For the text-containing cell, return its midpoint in [x, y] coordinate format. 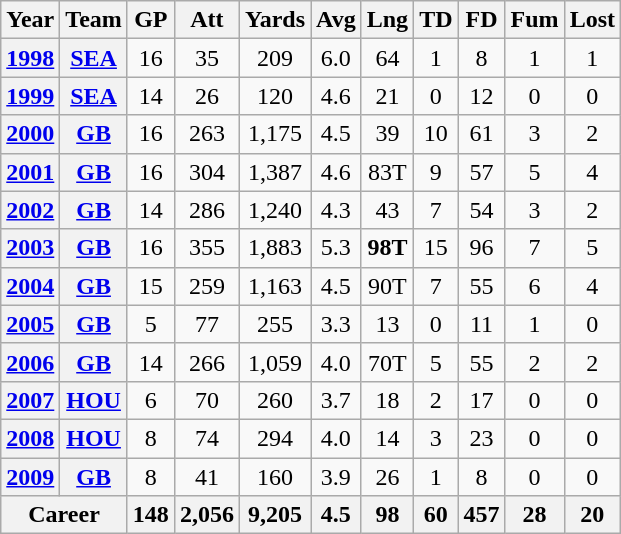
1,059 [274, 362]
259 [206, 286]
12 [482, 96]
209 [274, 58]
61 [482, 134]
1998 [30, 58]
9 [436, 172]
Year [30, 20]
160 [274, 477]
23 [482, 438]
120 [274, 96]
Lost [592, 20]
98T [387, 248]
96 [482, 248]
2004 [30, 286]
39 [387, 134]
2,056 [206, 515]
18 [387, 400]
148 [150, 515]
5.3 [336, 248]
60 [436, 515]
10 [436, 134]
GP [150, 20]
35 [206, 58]
2002 [30, 210]
98 [387, 515]
294 [274, 438]
Lng [387, 20]
2005 [30, 324]
43 [387, 210]
2003 [30, 248]
1,387 [274, 172]
4.3 [336, 210]
41 [206, 477]
1,175 [274, 134]
457 [482, 515]
255 [274, 324]
57 [482, 172]
260 [274, 400]
Avg [336, 20]
21 [387, 96]
64 [387, 58]
FD [482, 20]
Fum [534, 20]
2008 [30, 438]
2009 [30, 477]
304 [206, 172]
263 [206, 134]
3.9 [336, 477]
74 [206, 438]
1999 [30, 96]
2007 [30, 400]
266 [206, 362]
20 [592, 515]
2006 [30, 362]
1,240 [274, 210]
TD [436, 20]
28 [534, 515]
77 [206, 324]
83T [387, 172]
11 [482, 324]
3.3 [336, 324]
6.0 [336, 58]
13 [387, 324]
Yards [274, 20]
17 [482, 400]
355 [206, 248]
70 [206, 400]
2000 [30, 134]
1,883 [274, 248]
Career [64, 515]
54 [482, 210]
1,163 [274, 286]
90T [387, 286]
3.7 [336, 400]
2001 [30, 172]
286 [206, 210]
Team [94, 20]
9,205 [274, 515]
70T [387, 362]
Att [206, 20]
